Determine the [X, Y] coordinate at the center of the cell enclosing the given text.  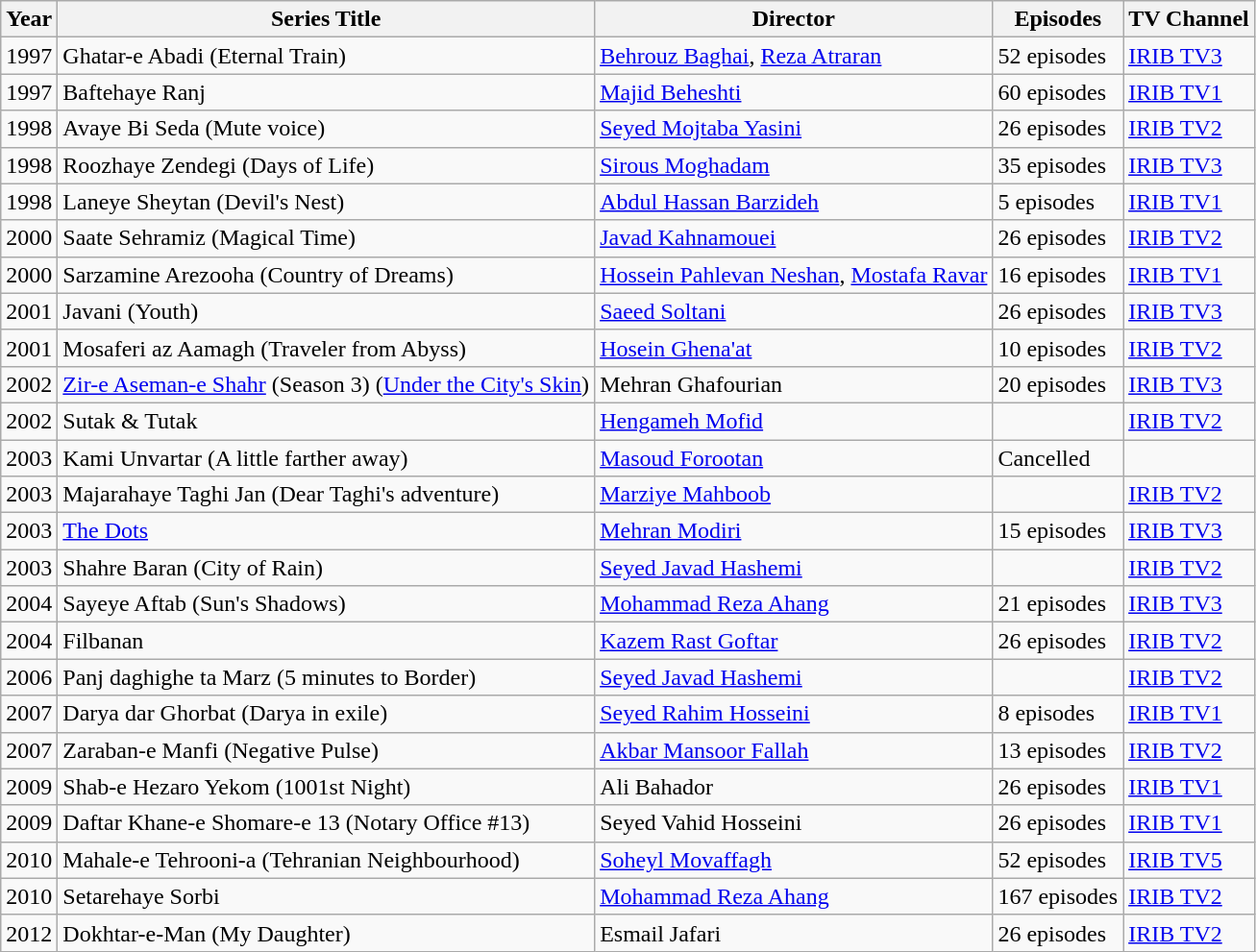
Sarzamine Arezooha (Country of Dreams) [327, 275]
Shahre Baran (City of Rain) [327, 568]
Roozhaye Zendegi (Days of Life) [327, 165]
10 episodes [1058, 348]
Setarehaye Sorbi [327, 896]
Year [29, 19]
Baftehaye Ranj [327, 92]
15 episodes [1058, 531]
Zir-e Aseman-e Shahr (Season 3) (Under the City's Skin) [327, 384]
Ali Bahador [794, 787]
Soheyl Movaffagh [794, 860]
Kami Unvartar (A little farther away) [327, 458]
Majarahaye Taghi Jan (Dear Taghi's adventure) [327, 495]
Mehran Ghafourian [794, 384]
Avaye Bi Seda (Mute voice) [327, 129]
Saeed Soltani [794, 311]
Hengameh Mofid [794, 421]
21 episodes [1058, 604]
Sayeye Aftab (Sun's Shadows) [327, 604]
Marziye Mahboob [794, 495]
Panj daghighe ta Marz (5 minutes to Border) [327, 677]
Laneye Sheytan (Devil's Nest) [327, 202]
35 episodes [1058, 165]
Series Title [327, 19]
Hossein Pahlevan Neshan, Mostafa Ravar [794, 275]
Ghatar-e Abadi (Eternal Train) [327, 56]
Kazem Rast Goftar [794, 641]
TV Channel [1190, 19]
Esmail Jafari [794, 933]
Behrouz Baghai, Reza Atraran [794, 56]
Episodes [1058, 19]
Director [794, 19]
Zaraban-e Manfi (Negative Pulse) [327, 750]
16 episodes [1058, 275]
Mehran Modiri [794, 531]
The Dots [327, 531]
Mahale-e Tehrooni-a (Tehranian Neighbourhood) [327, 860]
Sutak & Tutak [327, 421]
Saate Sehramiz (Magical Time) [327, 238]
Daftar Khane-e Shomare-e 13 (Notary Office #13) [327, 823]
Cancelled [1058, 458]
Akbar Mansoor Fallah [794, 750]
Filbanan [327, 641]
Seyed Vahid Hosseini [794, 823]
Darya dar Ghorbat (Darya in exile) [327, 714]
Shab-e Hezaro Yekom (1001st Night) [327, 787]
2012 [29, 933]
Seyed Rahim Hosseini [794, 714]
Seyed Mojtaba Yasini [794, 129]
Javani (Youth) [327, 311]
Mosaferi az Aamagh (Traveler from Abyss) [327, 348]
60 episodes [1058, 92]
13 episodes [1058, 750]
8 episodes [1058, 714]
20 episodes [1058, 384]
Masoud Forootan [794, 458]
Javad Kahnamouei [794, 238]
Dokhtar-e-Man (My Daughter) [327, 933]
Majid Beheshti [794, 92]
2006 [29, 677]
Hosein Ghena'at [794, 348]
Abdul Hassan Barzideh [794, 202]
IRIB TV5 [1190, 860]
167 episodes [1058, 896]
5 episodes [1058, 202]
Sirous Moghadam [794, 165]
